Provide the [x, y] coordinate of the cell's center where the given text is located.  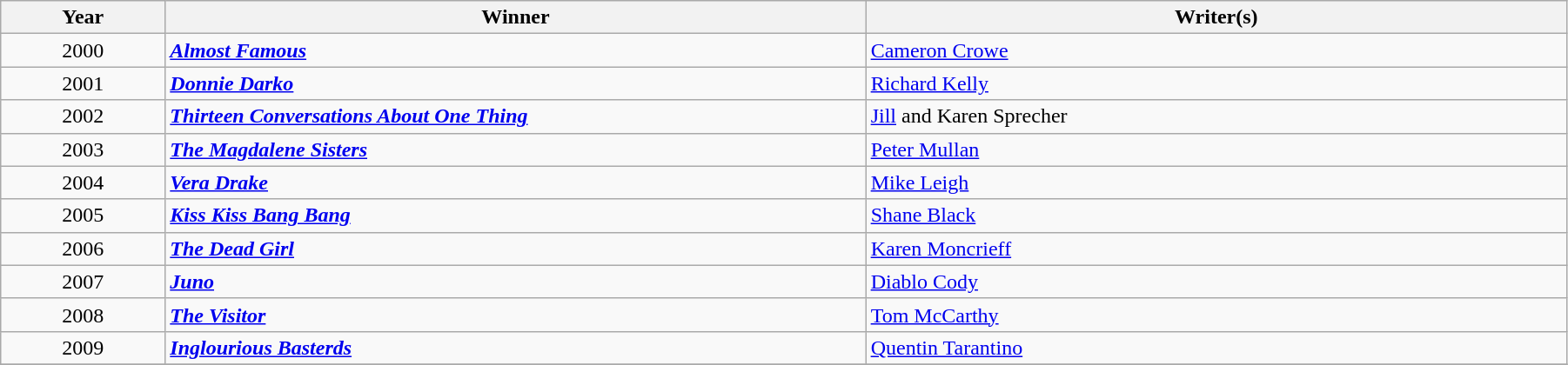
Karen Moncrieff [1216, 249]
Thirteen Conversations About One Thing [515, 116]
2008 [84, 315]
Year [84, 17]
2001 [84, 83]
Jill and Karen Sprecher [1216, 116]
Kiss Kiss Bang Bang [515, 216]
Quentin Tarantino [1216, 348]
2004 [84, 182]
Cameron Crowe [1216, 50]
2006 [84, 249]
Peter Mullan [1216, 149]
The Visitor [515, 315]
Winner [515, 17]
Shane Black [1216, 216]
Almost Famous [515, 50]
2002 [84, 116]
The Magdalene Sisters [515, 149]
Writer(s) [1216, 17]
Richard Kelly [1216, 83]
Inglourious Basterds [515, 348]
2009 [84, 348]
Donnie Darko [515, 83]
2003 [84, 149]
Vera Drake [515, 182]
The Dead Girl [515, 249]
2007 [84, 282]
Juno [515, 282]
Diablo Cody [1216, 282]
2000 [84, 50]
2005 [84, 216]
Tom McCarthy [1216, 315]
Mike Leigh [1216, 182]
